Pinpoint the cell where the given text exists, returning its (x, y) midpoint coordinate. 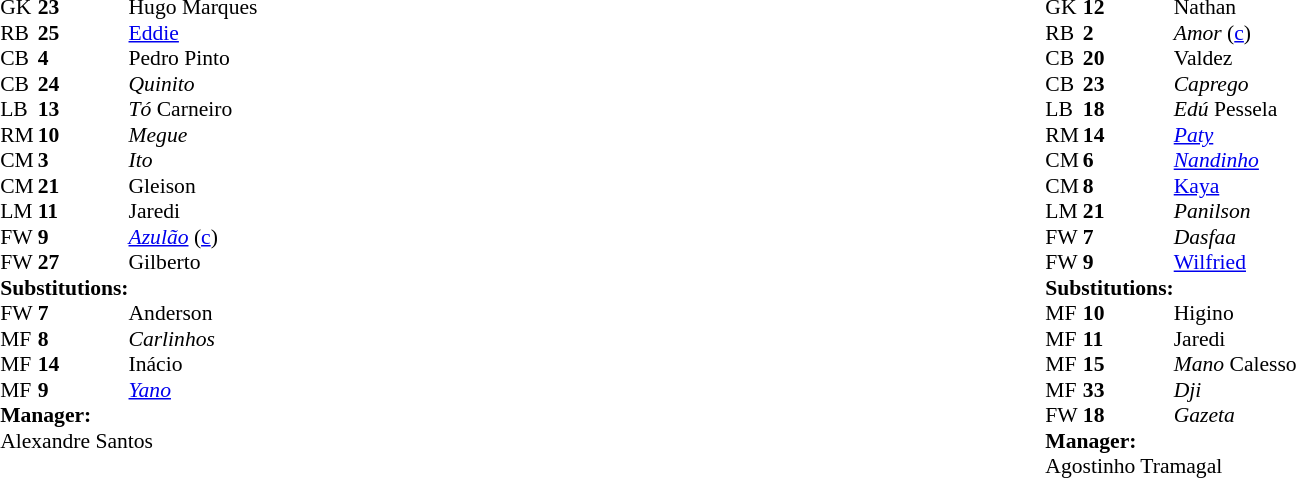
Azulão (c) (194, 237)
Eddie (194, 33)
13 (57, 109)
3 (57, 161)
Quinito (194, 84)
Ito (194, 161)
Jaredi (194, 211)
23 (1102, 84)
Anderson (194, 313)
6 (1102, 161)
Tó Carneiro (194, 109)
Gilberto (194, 263)
Gleison (194, 186)
Carlinhos (194, 339)
27 (57, 263)
Yano (194, 390)
25 (57, 33)
Inácio (194, 365)
24 (57, 84)
4 (57, 59)
Megue (194, 135)
2 (1102, 33)
Alexandre Santos (128, 441)
20 (1102, 59)
33 (1102, 390)
Pedro Pinto (194, 59)
15 (1102, 365)
